For the text-containing cell, return its midpoint in (X, Y) coordinate format. 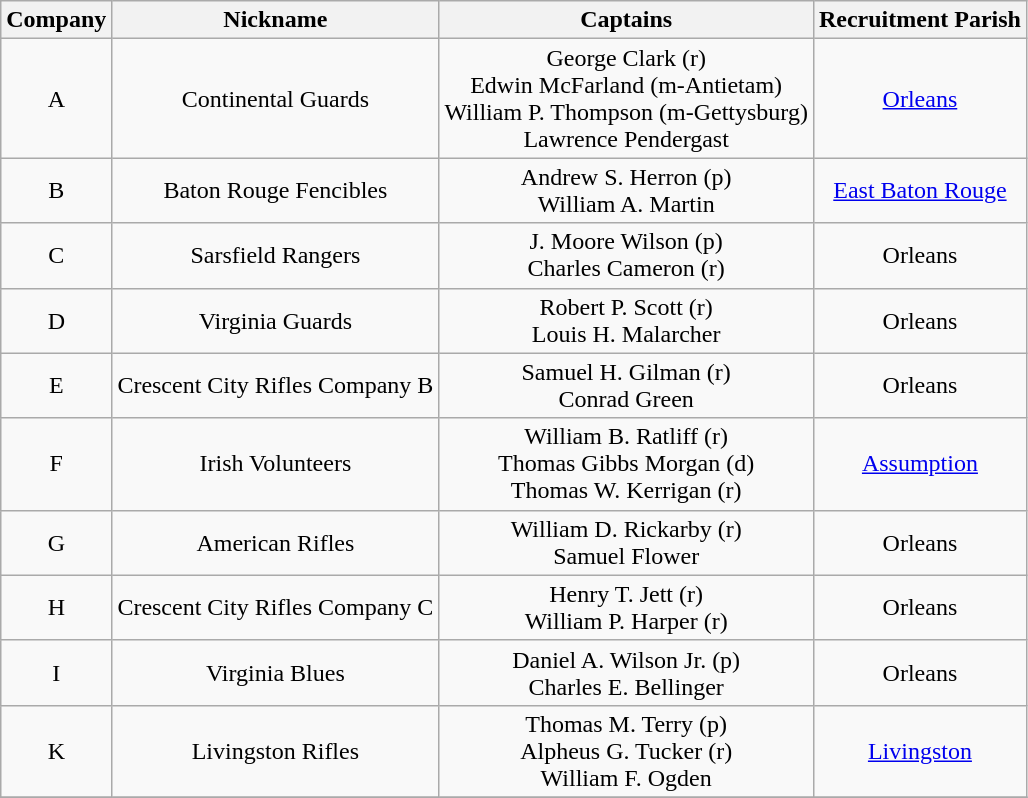
Andrew S. Herron (p)William A. Martin (626, 190)
Thomas M. Terry (p)Alpheus G. Tucker (r)William F. Ogden (626, 751)
Virginia Blues (276, 672)
K (56, 751)
East Baton Rouge (920, 190)
G (56, 542)
F (56, 464)
Virginia Guards (276, 320)
Daniel A. Wilson Jr. (p)Charles E. Bellinger (626, 672)
Continental Guards (276, 98)
Assumption (920, 464)
Baton Rouge Fencibles (276, 190)
Livingston Rifles (276, 751)
George Clark (r)Edwin McFarland (m-Antietam)William P. Thompson (m-Gettysburg)Lawrence Pendergast (626, 98)
Nickname (276, 20)
J. Moore Wilson (p)Charles Cameron (r) (626, 256)
C (56, 256)
B (56, 190)
A (56, 98)
American Rifles (276, 542)
Livingston (920, 751)
E (56, 386)
Crescent City Rifles Company C (276, 608)
Samuel H. Gilman (r)Conrad Green (626, 386)
William B. Ratliff (r)Thomas Gibbs Morgan (d)Thomas W. Kerrigan (r) (626, 464)
I (56, 672)
Company (56, 20)
Henry T. Jett (r)William P. Harper (r) (626, 608)
Robert P. Scott (r)Louis H. Malarcher (626, 320)
Recruitment Parish (920, 20)
Irish Volunteers (276, 464)
H (56, 608)
D (56, 320)
William D. Rickarby (r)Samuel Flower (626, 542)
Crescent City Rifles Company B (276, 386)
Sarsfield Rangers (276, 256)
Captains (626, 20)
